Locate the cell with the specified text and output its (x, y) center coordinate. 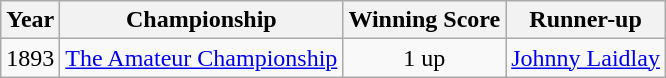
1 up (424, 58)
Year (30, 20)
Johnny Laidlay (586, 58)
Winning Score (424, 20)
Championship (202, 20)
1893 (30, 58)
The Amateur Championship (202, 58)
Runner-up (586, 20)
